Pinpoint the cell where the given text exists, returning its (x, y) midpoint coordinate. 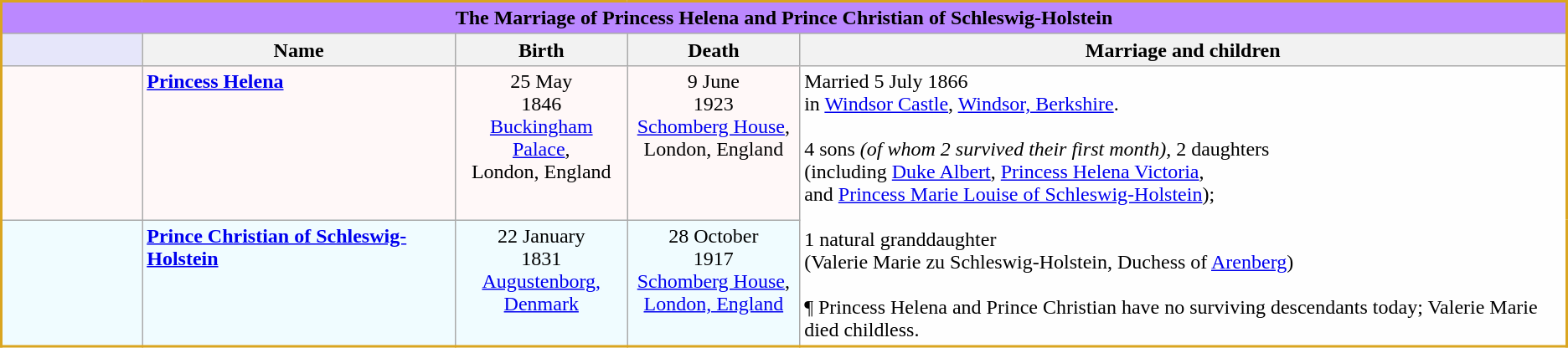
Name (299, 49)
Death (714, 49)
Birth (541, 49)
Marriage and children (1184, 49)
Princess Helena (299, 142)
22 January1831Augustenborg, Denmark (541, 283)
28 October1917Schomberg House, London, England (714, 283)
25 May1846Buckingham Palace, London, England (541, 142)
9 June1923Schomberg House, London, England (714, 142)
Prince Christian of Schleswig-Holstein (299, 283)
The Marriage of Princess Helena and Prince Christian of Schleswig-Holstein (784, 18)
